Pinpoint the cell where the given text exists, returning its [X, Y] midpoint coordinate. 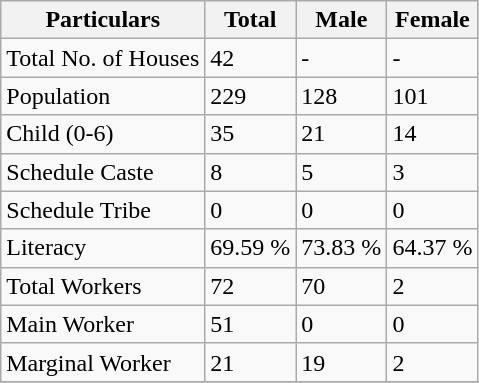
Total Workers [103, 286]
Literacy [103, 248]
14 [432, 134]
19 [342, 362]
Population [103, 96]
101 [432, 96]
Schedule Tribe [103, 210]
Schedule Caste [103, 172]
69.59 % [250, 248]
Male [342, 20]
Female [432, 20]
64.37 % [432, 248]
51 [250, 324]
Particulars [103, 20]
Total [250, 20]
8 [250, 172]
35 [250, 134]
42 [250, 58]
Main Worker [103, 324]
72 [250, 286]
Marginal Worker [103, 362]
Child (0-6) [103, 134]
73.83 % [342, 248]
70 [342, 286]
5 [342, 172]
Total No. of Houses [103, 58]
128 [342, 96]
229 [250, 96]
3 [432, 172]
